Capture the cell that displays the provided text and extract its (x, y) central coordinate. 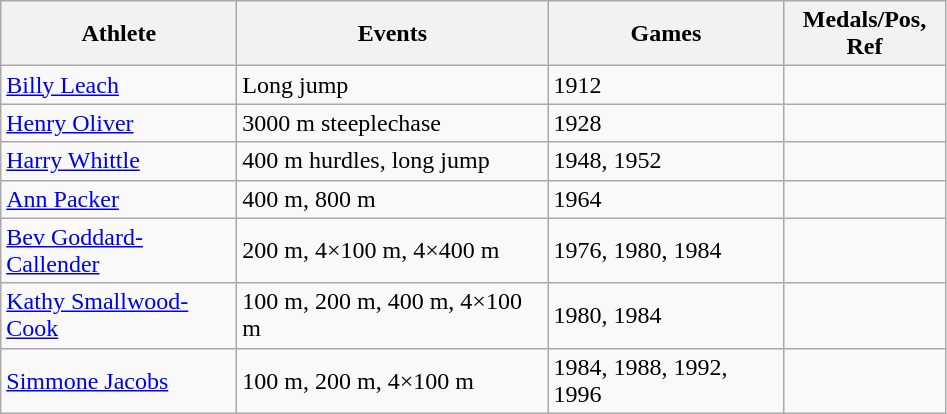
1984, 1988, 1992, 1996 (666, 380)
1928 (666, 123)
Events (392, 34)
Medals/Pos, Ref (864, 34)
200 m, 4×100 m, 4×400 m (392, 250)
Long jump (392, 85)
1980, 1984 (666, 316)
Harry Whittle (119, 161)
Kathy Smallwood-Cook (119, 316)
Simmone Jacobs (119, 380)
400 m hurdles, long jump (392, 161)
Games (666, 34)
400 m, 800 m (392, 199)
100 m, 200 m, 400 m, 4×100 m (392, 316)
Athlete (119, 34)
Bev Goddard-Callender (119, 250)
3000 m steeplechase (392, 123)
1976, 1980, 1984 (666, 250)
100 m, 200 m, 4×100 m (392, 380)
Henry Oliver (119, 123)
1912 (666, 85)
Ann Packer (119, 199)
1964 (666, 199)
Billy Leach (119, 85)
1948, 1952 (666, 161)
